Return (x, y) of the center of cell containing provided text 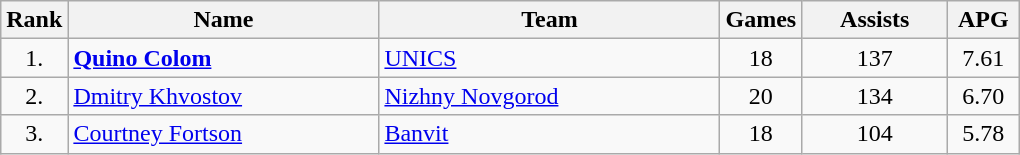
Rank (34, 20)
Dmitry Khvostov (224, 96)
3. (34, 134)
1. (34, 58)
7.61 (984, 58)
UNICS (550, 58)
6.70 (984, 96)
Assists (875, 20)
APG (984, 20)
20 (761, 96)
Banvit (550, 134)
137 (875, 58)
104 (875, 134)
Team (550, 20)
Nizhny Novgorod (550, 96)
Games (761, 20)
2. (34, 96)
5.78 (984, 134)
Quino Colom (224, 58)
134 (875, 96)
Courtney Fortson (224, 134)
Name (224, 20)
